Pinpoint the cell where the given text exists, returning its (X, Y) midpoint coordinate. 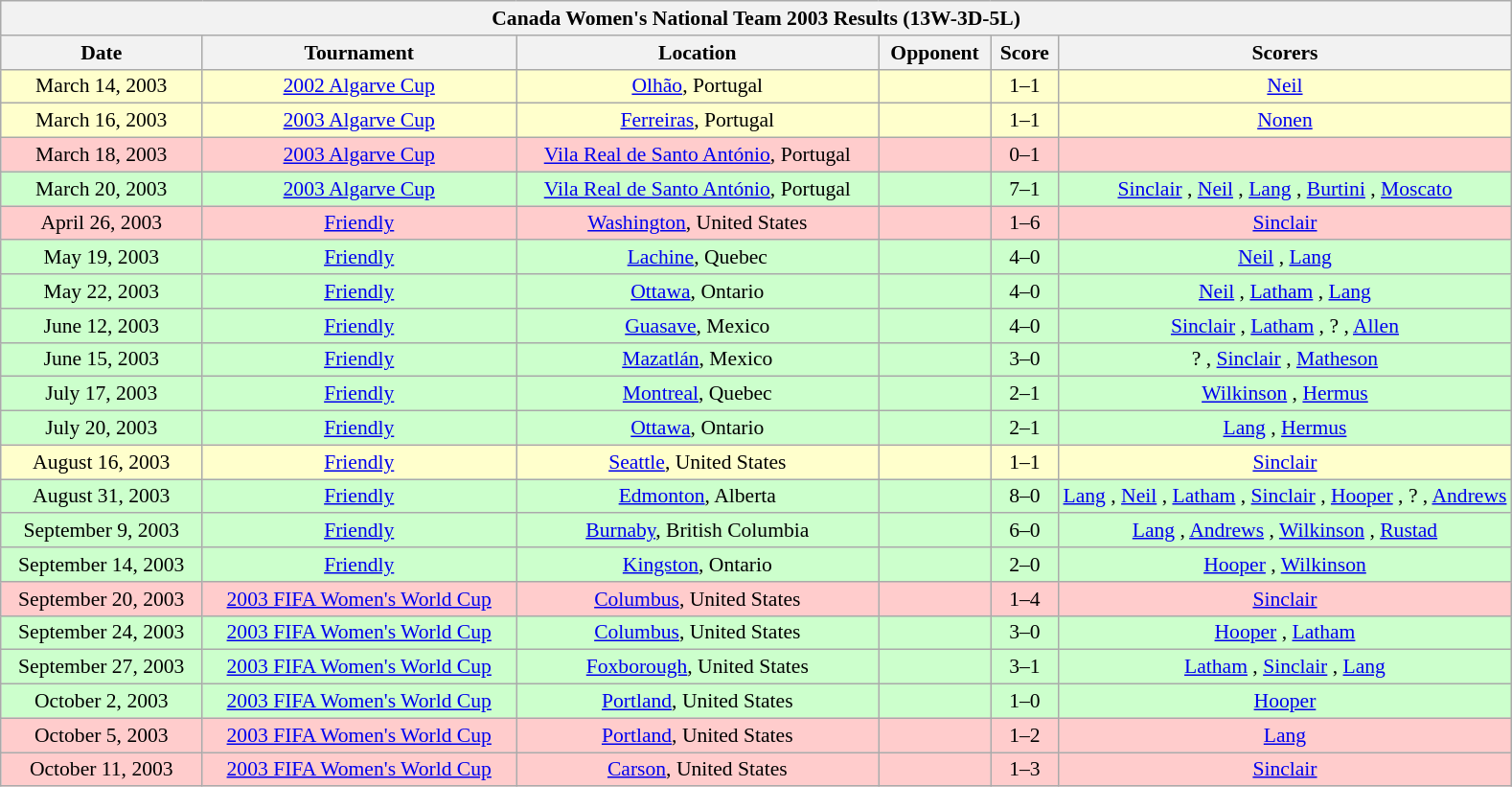
1–4 (1024, 599)
1–3 (1024, 770)
Sinclair , Latham , ? , Allen (1284, 326)
Sinclair , Neil , Lang , Burtini , Moscato (1284, 189)
Ferreiras, Portugal (698, 121)
April 26, 2003 (102, 223)
Hooper , Wilkinson (1284, 565)
Latham , Sinclair , Lang (1284, 667)
September 14, 2003 (102, 565)
Neil (1284, 86)
Scorers (1284, 53)
Olhão, Portugal (698, 86)
8–0 (1024, 497)
Washington, United States (698, 223)
0–1 (1024, 155)
Hooper (1284, 702)
March 16, 2003 (102, 121)
Kingston, Ontario (698, 565)
Location (698, 53)
Canada Women's National Team 2003 Results (13W-3D-5L) (757, 18)
1–2 (1024, 735)
October 5, 2003 (102, 735)
September 20, 2003 (102, 599)
Score (1024, 53)
September 9, 2003 (102, 531)
1–0 (1024, 702)
Lang , Neil , Latham , Sinclair , Hooper , ? , Andrews (1284, 497)
March 18, 2003 (102, 155)
Edmonton, Alberta (698, 497)
1–6 (1024, 223)
6–0 (1024, 531)
Nonen (1284, 121)
Burnaby, British Columbia (698, 531)
Mazatlán, Mexico (698, 359)
October 2, 2003 (102, 702)
May 19, 2003 (102, 258)
3–1 (1024, 667)
Opponent (935, 53)
March 20, 2003 (102, 189)
Neil , Latham , Lang (1284, 291)
Lachine, Quebec (698, 258)
August 16, 2003 (102, 462)
August 31, 2003 (102, 497)
Wilkinson , Hermus (1284, 394)
Hooper , Latham (1284, 633)
Date (102, 53)
September 24, 2003 (102, 633)
Neil , Lang (1284, 258)
June 15, 2003 (102, 359)
Tournament (359, 53)
2002 Algarve Cup (359, 86)
July 20, 2003 (102, 428)
June 12, 2003 (102, 326)
Montreal, Quebec (698, 394)
March 14, 2003 (102, 86)
October 11, 2003 (102, 770)
Carson, United States (698, 770)
2–0 (1024, 565)
July 17, 2003 (102, 394)
Seattle, United States (698, 462)
Lang , Hermus (1284, 428)
Lang (1284, 735)
May 22, 2003 (102, 291)
Foxborough, United States (698, 667)
Guasave, Mexico (698, 326)
Lang , Andrews , Wilkinson , Rustad (1284, 531)
? , Sinclair , Matheson (1284, 359)
7–1 (1024, 189)
September 27, 2003 (102, 667)
